For the text-containing cell, return its midpoint in (X, Y) coordinate format. 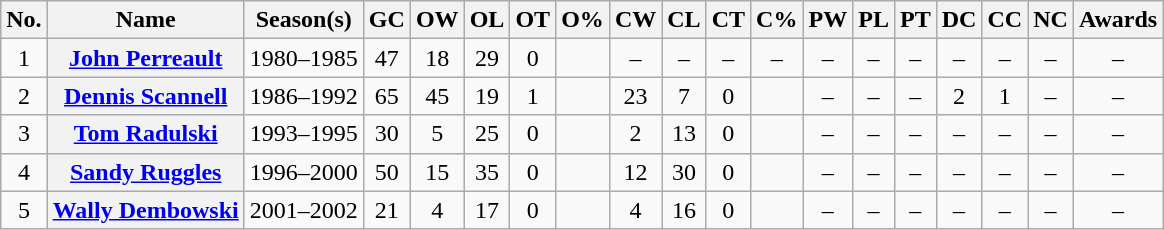
O% (583, 20)
21 (386, 210)
2001–2002 (304, 210)
13 (684, 134)
PL (874, 20)
Tom Radulski (146, 134)
1993–1995 (304, 134)
PW (828, 20)
PT (915, 20)
16 (684, 210)
CL (684, 20)
GC (386, 20)
OT (533, 20)
C% (777, 20)
CW (635, 20)
12 (635, 172)
7 (684, 96)
1986–1992 (304, 96)
NC (1051, 20)
OW (437, 20)
Season(s) (304, 20)
15 (437, 172)
35 (487, 172)
23 (635, 96)
3 (24, 134)
Dennis Scannell (146, 96)
50 (386, 172)
Awards (1118, 20)
19 (487, 96)
45 (437, 96)
Wally Dembowski (146, 210)
29 (487, 58)
Name (146, 20)
John Perreault (146, 58)
CC (1005, 20)
1980–1985 (304, 58)
CT (728, 20)
25 (487, 134)
17 (487, 210)
47 (386, 58)
OL (487, 20)
DC (959, 20)
1996–2000 (304, 172)
Sandy Ruggles (146, 172)
No. (24, 20)
18 (437, 58)
65 (386, 96)
